Determine the [X, Y] coordinate at the center of the cell enclosing the given text.  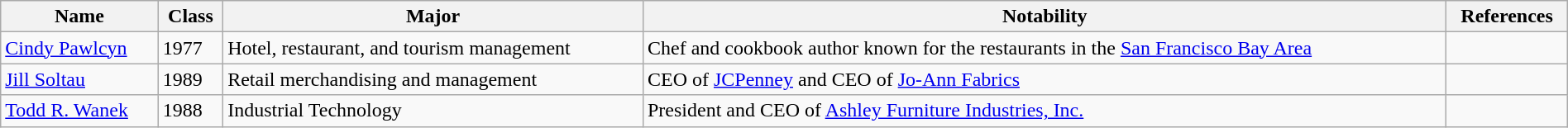
Major [433, 17]
President and CEO of Ashley Furniture Industries, Inc. [1044, 111]
Class [190, 17]
Chef and cookbook author known for the restaurants in the San Francisco Bay Area [1044, 48]
Name [79, 17]
References [1507, 17]
1977 [190, 48]
Notability [1044, 17]
Hotel, restaurant, and tourism management [433, 48]
1989 [190, 79]
CEO of JCPenney and CEO of Jo-Ann Fabrics [1044, 79]
Cindy Pawlcyn [79, 48]
1988 [190, 111]
Retail merchandising and management [433, 79]
Todd R. Wanek [79, 111]
Industrial Technology [433, 111]
Jill Soltau [79, 79]
